Determine the [x, y] coordinate at the center of the cell enclosing the given text.  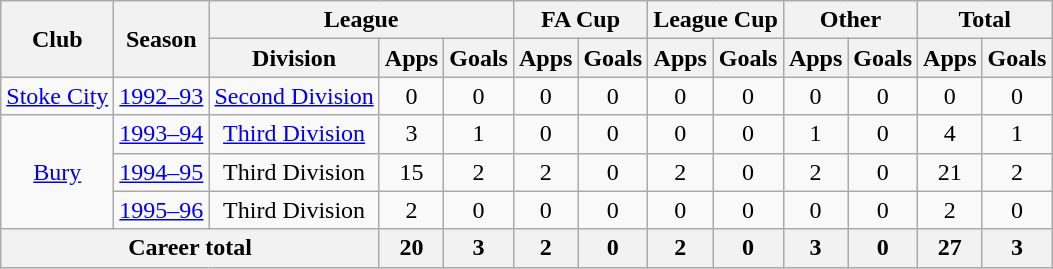
20 [411, 248]
Bury [58, 172]
1994–95 [162, 172]
1993–94 [162, 134]
Total [985, 20]
27 [950, 248]
Season [162, 39]
League Cup [716, 20]
Second Division [294, 96]
League [362, 20]
15 [411, 172]
FA Cup [580, 20]
1995–96 [162, 210]
21 [950, 172]
Division [294, 58]
1992–93 [162, 96]
4 [950, 134]
Stoke City [58, 96]
Club [58, 39]
Career total [190, 248]
Other [850, 20]
